Output the (X, Y) coordinate of the center of the cell containing the given text.  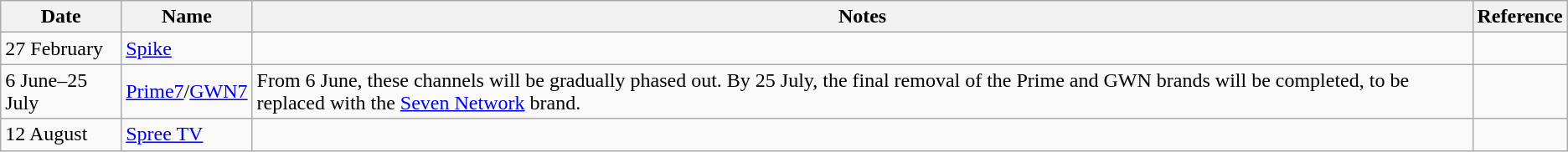
Reference (1519, 17)
Prime7/GWN7 (187, 92)
12 August (61, 134)
Date (61, 17)
Name (187, 17)
Notes (863, 17)
Spike (187, 48)
Spree TV (187, 134)
27 February (61, 48)
6 June–25 July (61, 92)
